Locate the cell with the specified text and output its [X, Y] center coordinate. 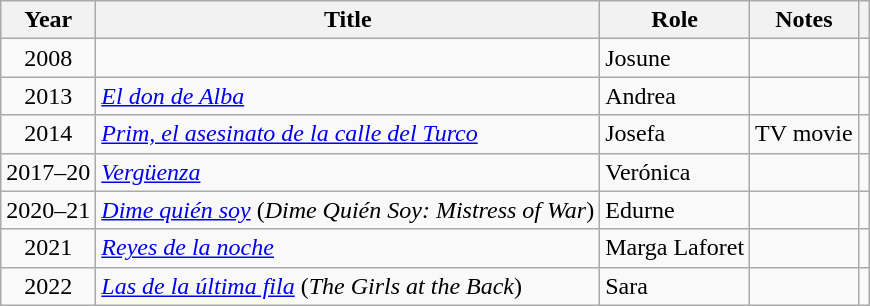
2008 [48, 58]
TV movie [804, 134]
Edurne [675, 210]
Josefa [675, 134]
2017–20 [48, 172]
Dime quién soy (Dime Quién Soy: Mistress of War) [348, 210]
Role [675, 20]
Las de la última fila (The Girls at the Back) [348, 286]
Marga Laforet [675, 248]
Vergüenza [348, 172]
El don de Alba [348, 96]
Title [348, 20]
2014 [48, 134]
Notes [804, 20]
2013 [48, 96]
2021 [48, 248]
Verónica [675, 172]
Sara [675, 286]
Andrea [675, 96]
Prim, el asesinato de la calle del Turco [348, 134]
2020–21 [48, 210]
Year [48, 20]
Reyes de la noche [348, 248]
2022 [48, 286]
Josune [675, 58]
